Provide the [X, Y] coordinate of the cell's center where the given text is located.  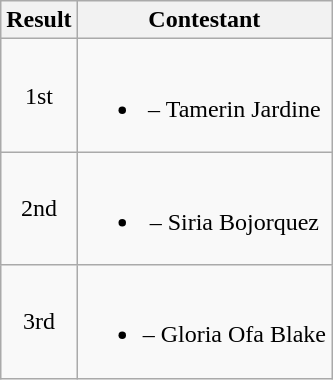
2nd [39, 208]
– Gloria Ofa Blake [204, 322]
– Siria Bojorquez [204, 208]
3rd [39, 322]
Result [39, 20]
Contestant [204, 20]
– Tamerin Jardine [204, 96]
1st [39, 96]
